Detect which cell encompasses the target text, then output its (x, y) center coordinate. 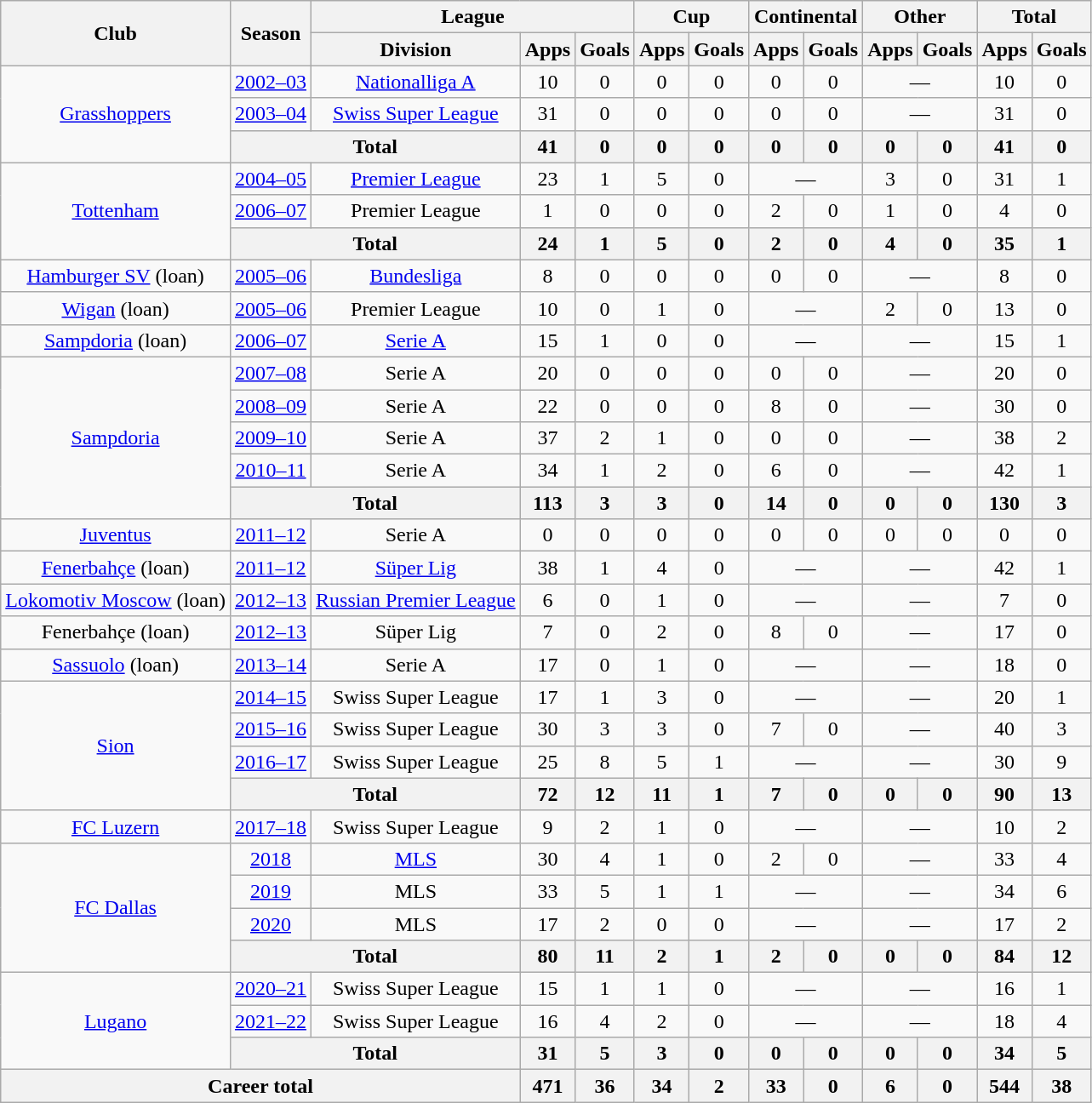
113 (547, 503)
Sampdoria (116, 437)
2007–08 (271, 373)
Bundesliga (416, 276)
Division (416, 49)
84 (1004, 957)
471 (547, 1086)
2014–15 (271, 697)
Russian Premier League (416, 600)
2013–14 (271, 665)
Career total (260, 1086)
14 (776, 503)
Hamburger SV (loan) (116, 276)
90 (1004, 794)
Season (271, 33)
Juventus (116, 535)
Cup (691, 17)
80 (547, 957)
2018 (271, 859)
2020 (271, 923)
25 (547, 762)
Grasshoppers (116, 114)
Sassuolo (loan) (116, 665)
Continental (806, 17)
FC Dallas (116, 907)
544 (1004, 1086)
23 (547, 179)
Other (920, 17)
36 (605, 1086)
2004–05 (271, 179)
22 (547, 406)
Sampdoria (loan) (116, 340)
Nationalliga A (416, 82)
2017–18 (271, 826)
Tottenham (116, 211)
2009–10 (271, 438)
2016–17 (271, 762)
2021–22 (271, 1021)
2020–21 (271, 989)
2002–03 (271, 82)
Wigan (loan) (116, 308)
2008–09 (271, 406)
24 (547, 243)
130 (1004, 503)
37 (547, 438)
League (473, 17)
2003–04 (271, 114)
FC Luzern (116, 826)
Sion (116, 746)
2019 (271, 891)
2015–16 (271, 729)
Lugano (116, 1021)
Club (116, 33)
72 (547, 794)
2010–11 (271, 471)
Lokomotiv Moscow (loan) (116, 600)
40 (1004, 729)
35 (1004, 243)
